Extract the [x, y] coordinate from the center of the cell holding the provided text.  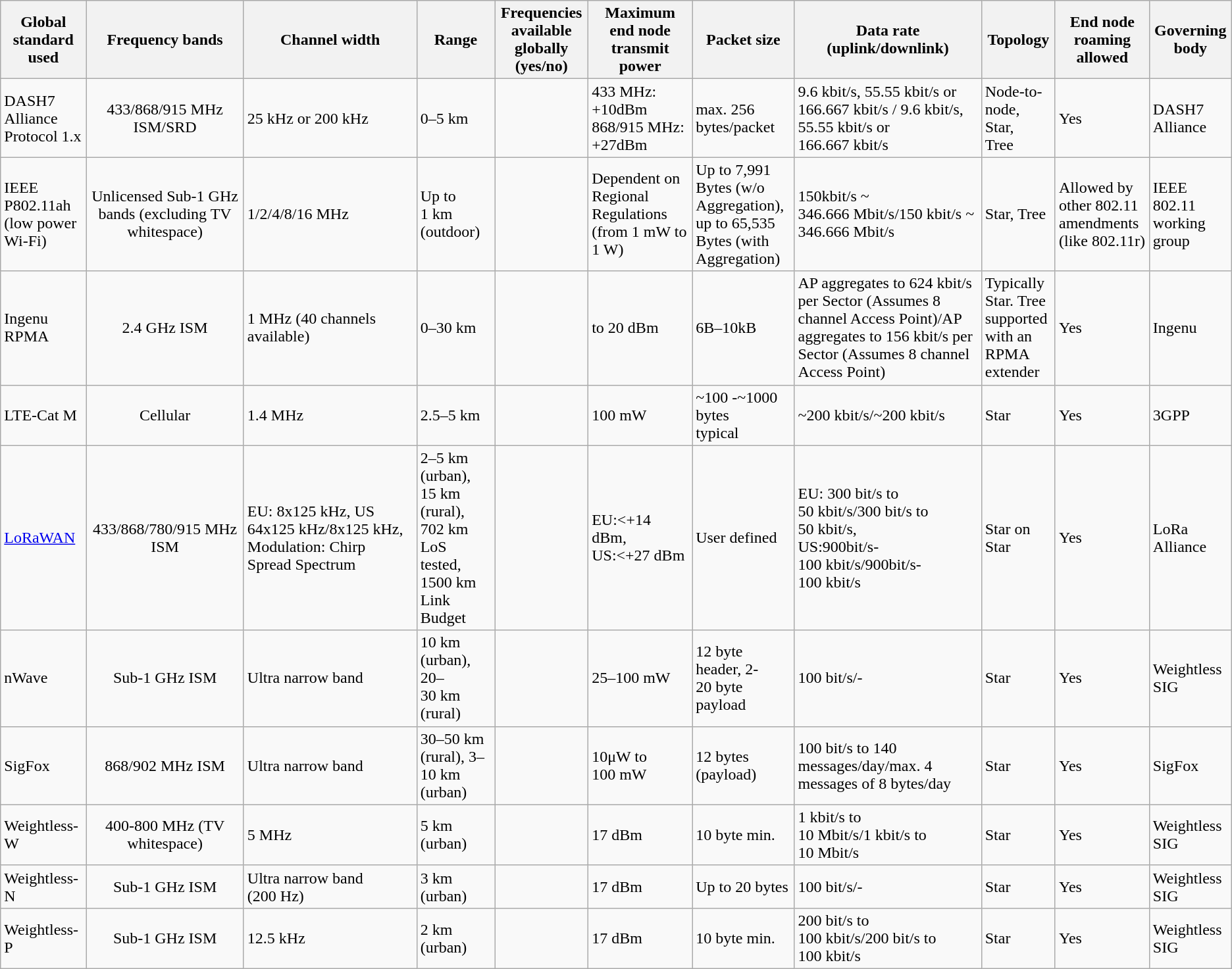
868/902 MHz ISM [165, 766]
Allowed by other 802.11 amendments (like 802.11r) [1102, 214]
to 20 dBm [640, 328]
DASH7 Alliance Protocol 1.x [43, 118]
Maximum end node transmit power [640, 39]
Range [455, 39]
Node-to-node, Star,Tree [1018, 118]
Packet size [744, 39]
433/868/915 MHz ISM/SRD [165, 118]
9.6 kbit/s, 55.55 kbit/s or166.667 kbit/s / 9.6 kbit/s, 55.55 kbit/s or 166.667 kbit/s [888, 118]
EU: 8x125 kHz, US 64x125 kHz/8x125 kHz, Modulation: Chirp Spread Spectrum [330, 538]
12 byte header, 2-20 byte payload [744, 678]
433 MHz: +10dBm868/915 MHz: +27dBm [640, 118]
0–30 km [455, 328]
~200 kbit/s/~200 kbit/s [888, 415]
Ultra narrow band (200 Hz) [330, 887]
IEEE 802.11 working group [1190, 214]
Ingenu RPMA [43, 328]
2–5 km (urban), 15 km (rural), 702 km LoS tested, 1500 km Link Budget [455, 538]
nWave [43, 678]
100 bit/s to 140messages/day/max. 4 messages of 8 bytes/day [888, 766]
Weightless-W [43, 835]
User defined [744, 538]
10μW to 100 mW [640, 766]
25–100 mW [640, 678]
5 MHz [330, 835]
LTE-Cat M [43, 415]
Channel width [330, 39]
~100 -~1000 bytestypical [744, 415]
End node roaming allowed [1102, 39]
30–50 km (rural), 3–10 km (urban) [455, 766]
Up to 20 bytes [744, 887]
200 bit/s to100 kbit/s/200 bit/s to 100 kbit/s [888, 938]
Star on Star [1018, 538]
AP aggregates to 624 kbit/sper Sector (Assumes 8 channel Access Point)/AP aggregates to 156 kbit/s per Sector (Assumes 8 channel Access Point) [888, 328]
25 kHz or 200 kHz [330, 118]
IEEE P802.11ah (low power Wi-Fi) [43, 214]
Frequencies available globally (yes/no) [542, 39]
12 bytes (payload) [744, 766]
2.5–5 km [455, 415]
3 km (urban) [455, 887]
max. 256 bytes/packet [744, 118]
Topology [1018, 39]
Ingenu [1190, 328]
1.4 MHz [330, 415]
DASH7 Alliance [1190, 118]
Cellular [165, 415]
1/2/4/8/16 MHz [330, 214]
Data rate (uplink/downlink) [888, 39]
1 kbit/s to10 Mbit/s/1 kbit/s to 10 Mbit/s [888, 835]
Weightless-N [43, 887]
LoRa Alliance [1190, 538]
150kbit/s ~ 346.666 Mbit/s/150 kbit/s ~ 346.666 Mbit/s [888, 214]
400-800 MHz (TV whitespace) [165, 835]
Unlicensed Sub-1 GHz bands (excluding TV whitespace) [165, 214]
6B–10kB [744, 328]
2 km (urban) [455, 938]
12.5 kHz [330, 938]
1 MHz (40 channels available) [330, 328]
3GPP [1190, 415]
Star, Tree [1018, 214]
EU:<+14 dBm,US:<+27 dBm [640, 538]
10 km (urban), 20–30 km (rural) [455, 678]
Up to 7,991 Bytes (w/oAggregation), up to 65,535 Bytes (with Aggregation) [744, 214]
Global standard used [43, 39]
5 km (urban) [455, 835]
100 mW [640, 415]
2.4 GHz ISM [165, 328]
Frequency bands [165, 39]
0–5 km [455, 118]
LoRaWAN [43, 538]
Governing body [1190, 39]
Up to 1 km (outdoor) [455, 214]
433/868/780/915 MHz ISM [165, 538]
Typically Star. Treesupported with an RPMA extender [1018, 328]
Weightless-P [43, 938]
EU: 300 bit/s to 50 kbit/s/300 bit/s to 50 kbit/s,US:900bit/s-100 kbit/s/900bit/s-100 kbit/s [888, 538]
Dependent on RegionalRegulations (from 1 mW to 1 W) [640, 214]
